Determine the (x, y) coordinate at the center of the cell enclosing the given text.  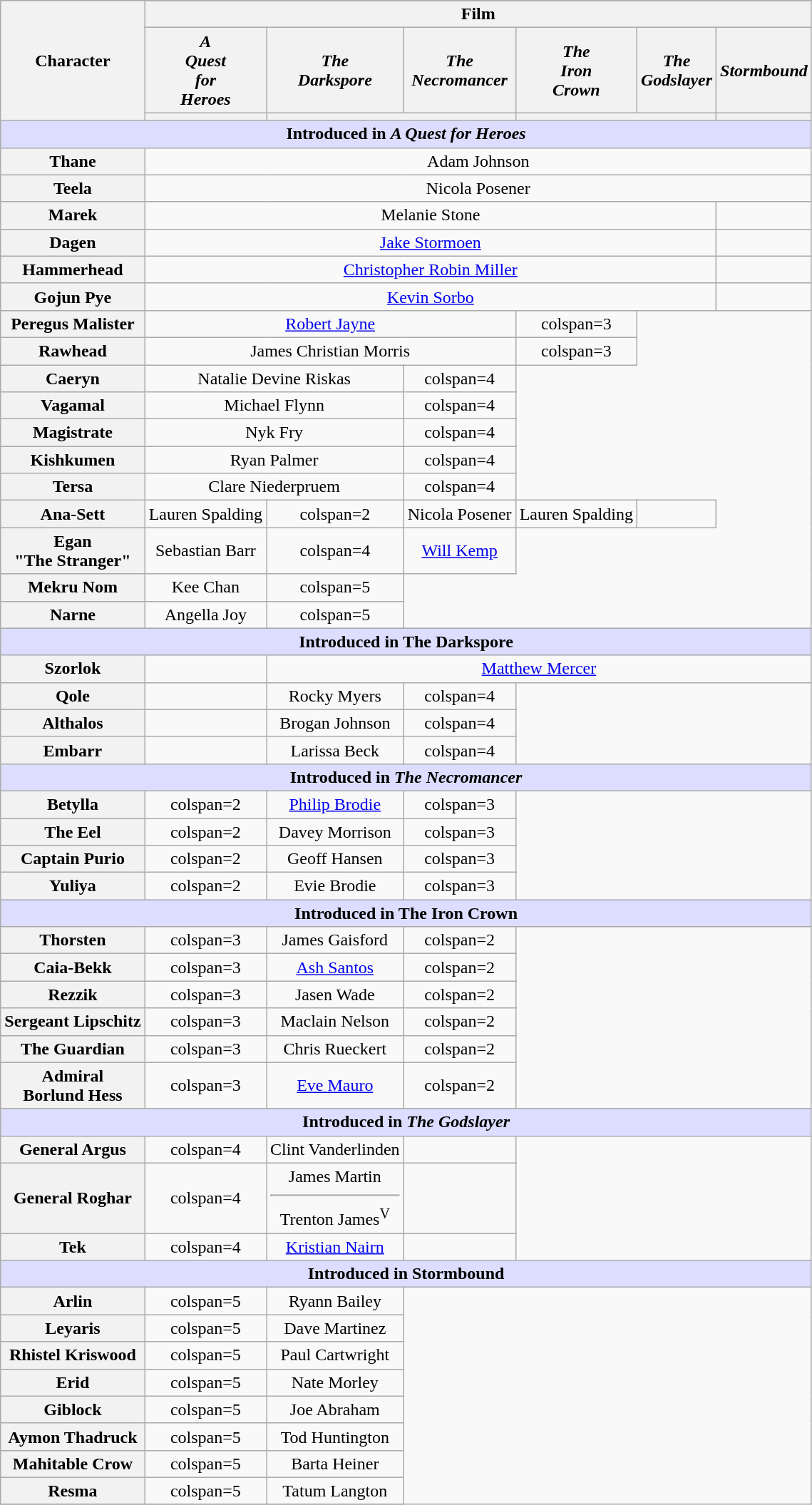
Kristian Nairn (335, 1247)
Christopher Robin Miller (431, 269)
Rezzik (73, 995)
Peregus Malister (73, 324)
James Christian Morris (330, 351)
Narne (73, 615)
Embarr (73, 750)
Rawhead (73, 351)
Barta Heiner (335, 1464)
Captain Purio (73, 859)
Tersa (73, 487)
Leyaris (73, 1328)
General Argus (73, 1149)
Nate Morley (335, 1382)
Eve Mauro (335, 1085)
Thane (73, 161)
Gojun Pye (73, 297)
Introduced in The Necromancer (406, 777)
Sebastian Barr (205, 550)
TheIronCrown (576, 70)
Matthew Mercer (539, 669)
Marek (73, 215)
Sergeant Lipschitz (73, 1022)
Betylla (73, 804)
Erid (73, 1382)
Stormbound (764, 70)
AdmiralBorlund Hess (73, 1085)
Geoff Hansen (335, 859)
Magistrate (73, 433)
Introduced in The Iron Crown (406, 913)
General Roghar (73, 1198)
Brogan Johnson (335, 723)
Szorlok (73, 669)
TheNecromancer (459, 70)
Jake Stormoen (431, 242)
Introduced in A Quest for Heroes (406, 134)
Nyk Fry (274, 433)
Natalie Devine Riskas (274, 379)
Caia-Bekk (73, 967)
Michael Flynn (274, 406)
Robert Jayne (330, 324)
Mekru Nom (73, 587)
AQuestforHeroes (205, 70)
Larissa Beck (335, 750)
Ash Santos (335, 967)
Introduced in The Godslayer (406, 1122)
Film (478, 14)
The Eel (73, 832)
Philip Brodie (335, 804)
Qole (73, 696)
Vagamal (73, 406)
Rhistel Kriswood (73, 1355)
Caeryn (73, 379)
Egan"The Stranger" (73, 550)
Joe Abraham (335, 1409)
Maclain Nelson (335, 1022)
The Guardian (73, 1049)
Davey Morrison (335, 832)
TheGodslayer (677, 70)
Will Kemp (459, 550)
Dagen (73, 242)
Rocky Myers (335, 696)
Paul Cartwright (335, 1355)
Introduced in The Darkspore (406, 642)
Althalos (73, 723)
Teela (73, 188)
Kevin Sorbo (431, 297)
Jasen Wade (335, 995)
Character (73, 61)
Melanie Stone (431, 215)
Adam Johnson (478, 161)
Thorsten (73, 940)
Tod Huntington (335, 1437)
Evie Brodie (335, 886)
Aymon Thadruck (73, 1437)
Kee Chan (205, 587)
Tatum Langton (335, 1491)
Ryan Palmer (274, 460)
Dave Martinez (335, 1328)
Clint Vanderlinden (335, 1149)
Resma (73, 1491)
Hammerhead (73, 269)
Yuliya (73, 886)
TheDarkspore (335, 70)
James MartinTrenton JamesV (335, 1198)
Chris Rueckert (335, 1049)
Clare Niederpruem (274, 487)
Ryann Bailey (335, 1301)
James Gaisford (335, 940)
Giblock (73, 1409)
Angella Joy (205, 615)
Mahitable Crow (73, 1464)
Introduced in Stormbound (406, 1274)
Arlin (73, 1301)
Tek (73, 1247)
Kishkumen (73, 460)
Ana-Sett (73, 514)
